Return (x, y) of the center of cell containing provided text 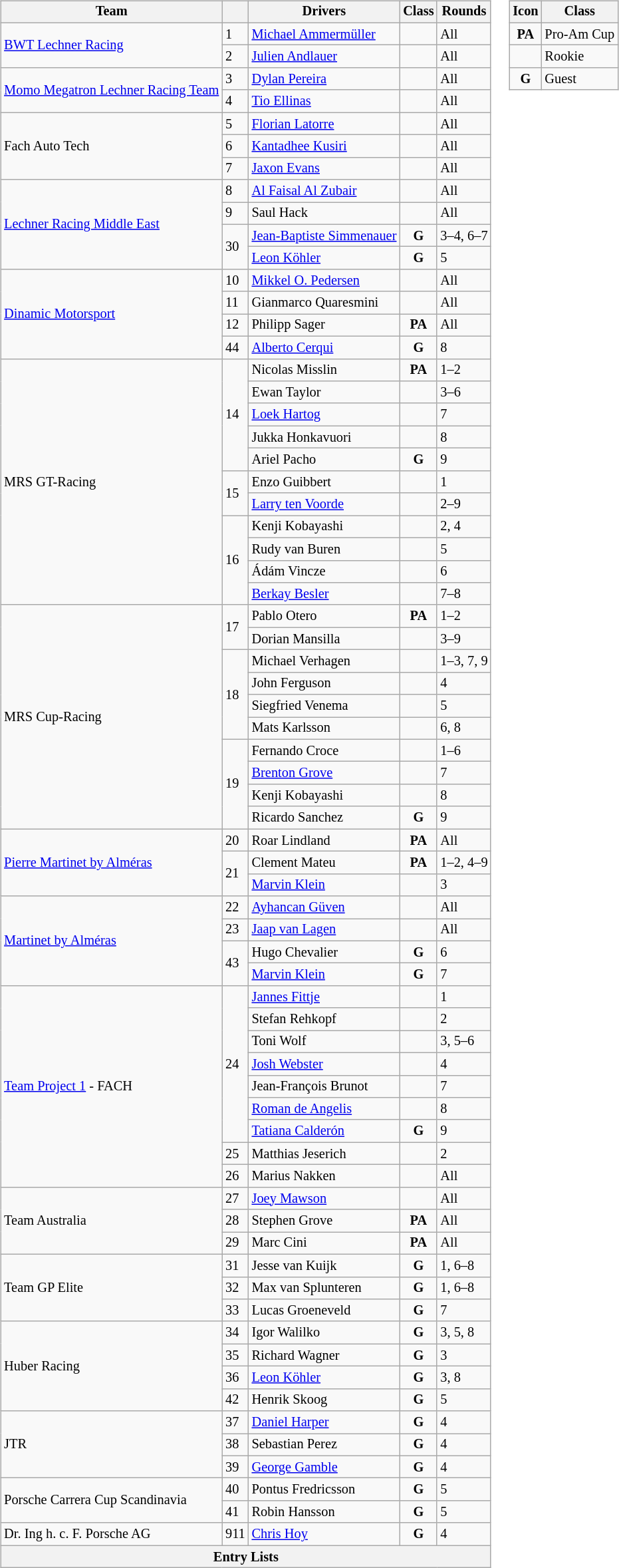
Alberto Cerqui (324, 347)
6, 8 (464, 728)
Matthias Jeserich (324, 1154)
Michael Verhagen (324, 661)
Team Australia (112, 1220)
19 (235, 784)
Jean-Baptiste Simmenauer (324, 235)
JTR (112, 1445)
Jukka Honkavuori (324, 437)
Team Project 1 - FACH (112, 1087)
1–3, 7, 9 (464, 661)
34 (235, 1333)
Team (112, 12)
Ariel Pacho (324, 460)
Tio Ellinas (324, 101)
33 (235, 1311)
Josh Webster (324, 1064)
Brenton Grove (324, 773)
Henrik Skoog (324, 1400)
Jaap van Lagen (324, 930)
35 (235, 1355)
George Gamble (324, 1467)
1–6 (464, 750)
39 (235, 1467)
Pontus Fredricsson (324, 1490)
Dylan Pereira (324, 79)
15 (235, 492)
44 (235, 347)
Pablo Otero (324, 616)
911 (235, 1534)
MRS Cup-Racing (112, 717)
20 (235, 840)
Daniel Harper (324, 1422)
Richard Wagner (324, 1355)
14 (235, 414)
2–9 (464, 504)
Mats Karlsson (324, 728)
26 (235, 1176)
BWT Lechner Racing (112, 45)
Philipp Sager (324, 325)
Berkay Besler (324, 594)
Loek Hartog (324, 414)
Tatiana Calderón (324, 1131)
12 (235, 325)
10 (235, 281)
Mikkel O. Pedersen (324, 281)
3–9 (464, 639)
3, 5–6 (464, 1042)
Rudy van Buren (324, 549)
Pro-Am Cup (580, 34)
Entry Lists (246, 1557)
16 (235, 560)
Martinet by Alméras (112, 941)
Dinamic Motorsport (112, 314)
Dorian Mansilla (324, 639)
Ádám Vincze (324, 571)
3, 5, 8 (464, 1333)
Saul Hack (324, 214)
30 (235, 246)
Siegfried Venema (324, 706)
Julien Andlauer (324, 57)
Jean-François Brunot (324, 1086)
Team GP Elite (112, 1288)
Joey Mawson (324, 1198)
2, 4 (464, 527)
Lucas Groeneveld (324, 1311)
25 (235, 1154)
41 (235, 1512)
24 (235, 1064)
36 (235, 1378)
Jaxon Evans (324, 168)
Chris Hoy (324, 1534)
Larry ten Voorde (324, 504)
7–8 (464, 594)
Roman de Angelis (324, 1109)
3–6 (464, 392)
3, 8 (464, 1378)
Drivers (324, 12)
Kantadhee Kusiri (324, 146)
17 (235, 627)
Jesse van Kuijk (324, 1265)
40 (235, 1490)
32 (235, 1288)
37 (235, 1422)
Stephen Grove (324, 1221)
28 (235, 1221)
Clement Mateu (324, 863)
Porsche Carrera Cup Scandinavia (112, 1501)
Florian Latorre (324, 124)
Stefan Rehkopf (324, 1019)
MRS GT-Racing (112, 482)
Robin Hansson (324, 1512)
Marc Cini (324, 1243)
Nicolas Misslin (324, 370)
Michael Ammermüller (324, 34)
Ewan Taylor (324, 392)
21 (235, 874)
29 (235, 1243)
Hugo Chevalier (324, 952)
Sebastian Perez (324, 1445)
Enzo Guibbert (324, 482)
23 (235, 930)
Rounds (464, 12)
Marius Nakken (324, 1176)
Pierre Martinet by Alméras (112, 862)
18 (235, 695)
Igor Walilko (324, 1333)
Fernando Croce (324, 750)
Roar Lindland (324, 840)
38 (235, 1445)
Huber Racing (112, 1366)
Momo Megatron Lechner Racing Team (112, 90)
11 (235, 303)
Jannes Fittje (324, 997)
22 (235, 907)
31 (235, 1265)
Dr. Ing h. c. F. Porsche AG (112, 1534)
Ayhancan Güven (324, 907)
Icon (525, 12)
3–4, 6–7 (464, 235)
Al Faisal Al Zubair (324, 191)
John Ferguson (324, 683)
42 (235, 1400)
Max van Splunteren (324, 1288)
27 (235, 1198)
Rookie (580, 57)
Gianmarco Quaresmini (324, 303)
Ricardo Sanchez (324, 818)
Guest (580, 79)
Toni Wolf (324, 1042)
1–2, 4–9 (464, 863)
43 (235, 963)
Fach Auto Tech (112, 146)
Lechner Racing Middle East (112, 225)
